Capture the cell that displays the provided text and extract its [x, y] central coordinate. 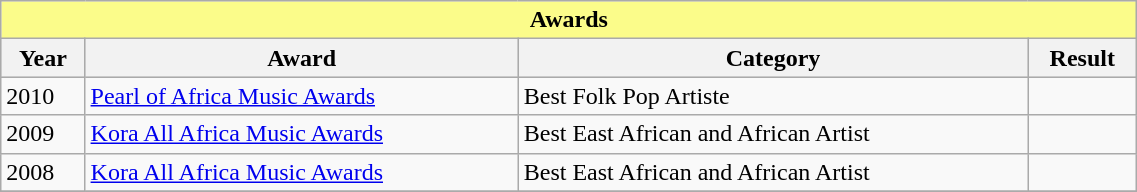
Category [773, 58]
2009 [43, 134]
Year [43, 58]
Award [302, 58]
Awards [569, 20]
2008 [43, 172]
2010 [43, 96]
Pearl of Africa Music Awards [302, 96]
Best Folk Pop Artiste [773, 96]
Result [1082, 58]
